For the text-containing cell, return its midpoint in (X, Y) coordinate format. 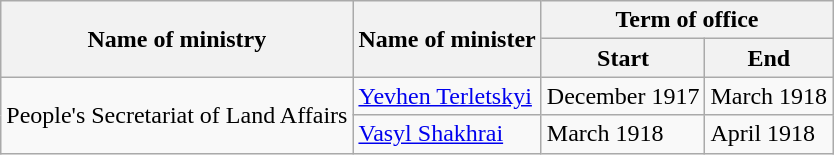
Name of ministry (177, 39)
End (769, 58)
Vasyl Shakhrai (447, 134)
Start (623, 58)
Yevhen Terletskyi (447, 96)
April 1918 (769, 134)
Term of office (686, 20)
People's Secretariat of Land Affairs (177, 115)
Name of minister (447, 39)
December 1917 (623, 96)
